Search for the cell housing the specified text and yield its [X, Y] center coordinate. 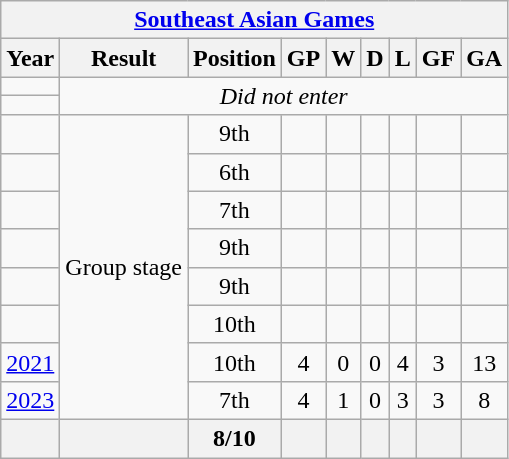
6th [235, 172]
Did not enter [284, 96]
8 [484, 400]
13 [484, 362]
Position [235, 58]
GP [303, 58]
GF [438, 58]
W [344, 58]
Group stage [124, 267]
GA [484, 58]
Year [30, 58]
2023 [30, 400]
Result [124, 58]
L [402, 58]
8/10 [235, 438]
Southeast Asian Games [254, 20]
2021 [30, 362]
D [375, 58]
1 [344, 400]
